Provide the [x, y] coordinate of the cell's center where the given text is located.  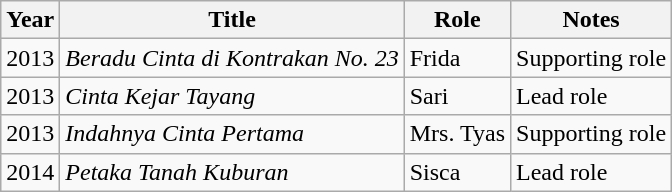
Sari [457, 96]
2014 [30, 172]
Frida [457, 58]
Sisca [457, 172]
Indahnya Cinta Pertama [232, 134]
Role [457, 20]
Petaka Tanah Kuburan [232, 172]
Beradu Cinta di Kontrakan No. 23 [232, 58]
Mrs. Tyas [457, 134]
Notes [592, 20]
Year [30, 20]
Title [232, 20]
Cinta Kejar Tayang [232, 96]
